Return the (x, y) coordinate for the center point of the cell that contains the specified text.  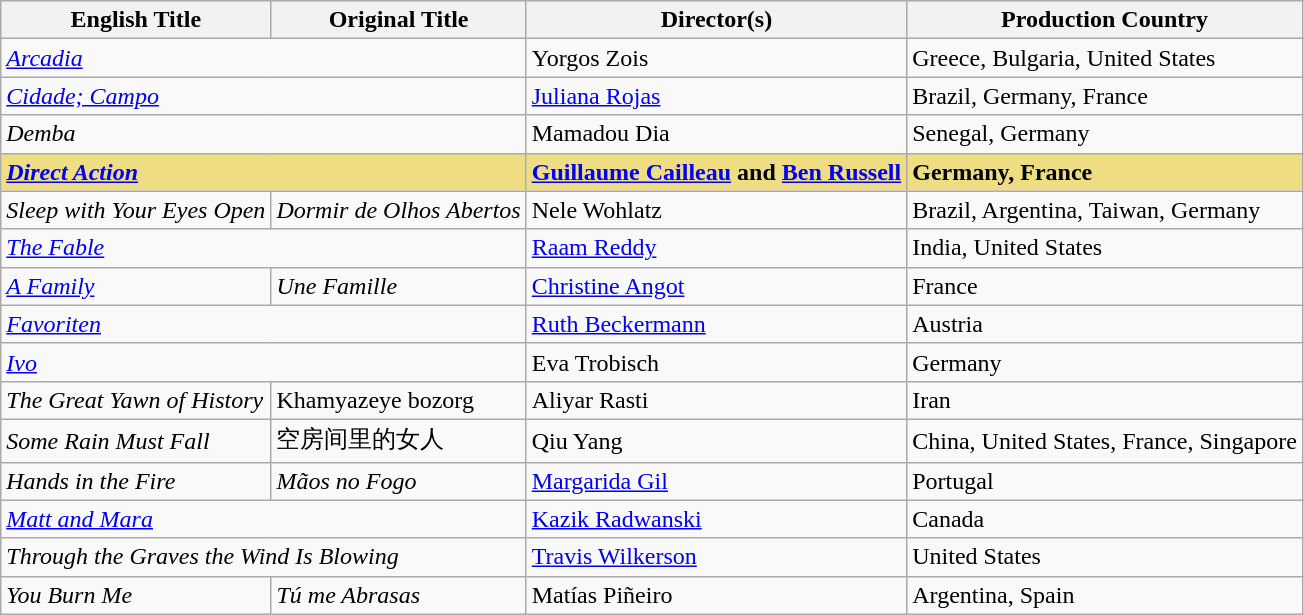
Dormir de Olhos Abertos (398, 210)
Guillaume Cailleau and Ben Russell (716, 172)
Canada (1105, 519)
空房间里的女人 (398, 440)
Sleep with Your Eyes Open (136, 210)
Arcadia (264, 58)
Senegal, Germany (1105, 134)
Director(s) (716, 20)
Kazik Radwanski (716, 519)
France (1105, 286)
Raam Reddy (716, 248)
Margarida Gil (716, 481)
Germany (1105, 362)
Argentina, Spain (1105, 595)
Ivo (264, 362)
Nele Wohlatz (716, 210)
Matt and Mara (264, 519)
Demba (264, 134)
The Great Yawn of History (136, 400)
Une Famille (398, 286)
Iran (1105, 400)
Juliana Rojas (716, 96)
The Fable (264, 248)
Cidade; Campo (264, 96)
Portugal (1105, 481)
Brazil, Germany, France (1105, 96)
Qiu Yang (716, 440)
Travis Wilkerson (716, 557)
China, United States, France, Singapore (1105, 440)
English Title (136, 20)
Hands in the Fire (136, 481)
Favoriten (264, 324)
Tú me Abrasas (398, 595)
Mamadou Dia (716, 134)
Matías Piñeiro (716, 595)
Mãos no Fogo (398, 481)
Brazil, Argentina, Taiwan, Germany (1105, 210)
Austria (1105, 324)
Aliyar Rasti (716, 400)
You Burn Me (136, 595)
Production Country (1105, 20)
Original Title (398, 20)
Germany, France (1105, 172)
Through the Graves the Wind Is Blowing (264, 557)
Greece, Bulgaria, United States (1105, 58)
Christine Angot (716, 286)
Some Rain Must Fall (136, 440)
Eva Trobisch (716, 362)
A Family (136, 286)
India, United States (1105, 248)
Ruth Beckermann (716, 324)
United States (1105, 557)
Direct Action (264, 172)
Yorgos Zois (716, 58)
Khamyazeye bozorg (398, 400)
